Identify which cell holds the provided text, then report its [x, y] central coordinate. 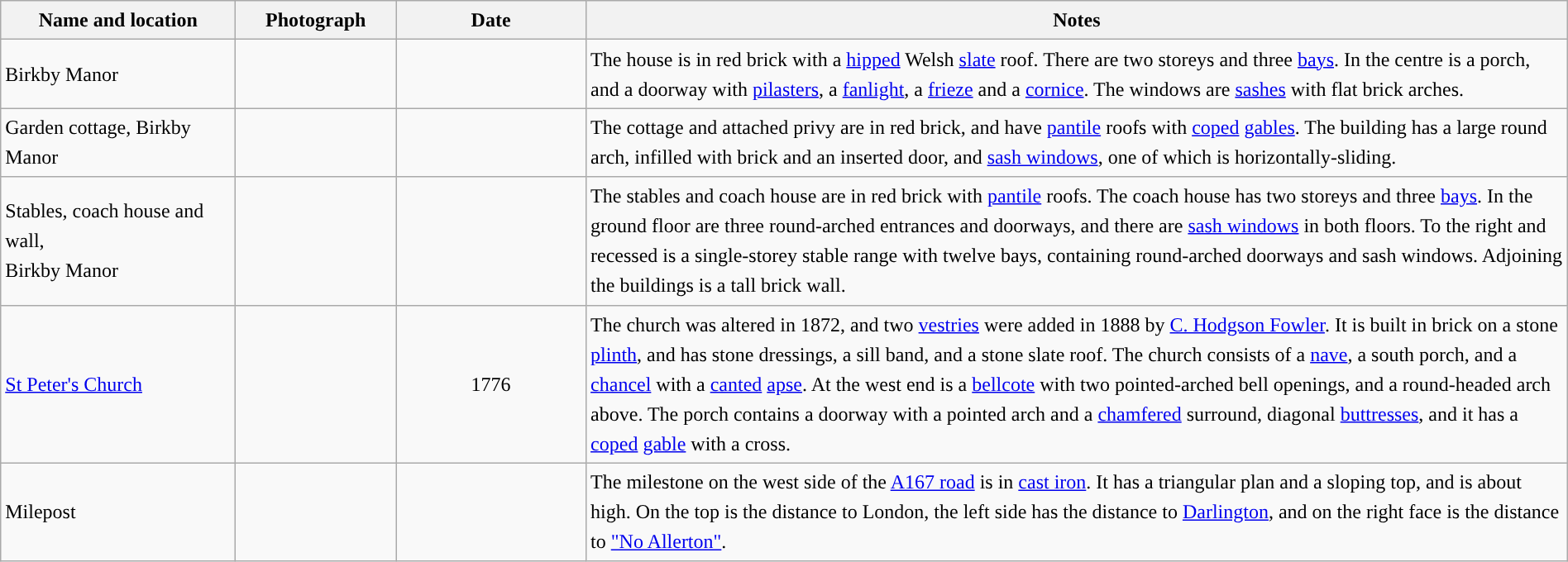
St Peter's Church [118, 383]
1776 [491, 383]
Notes [1077, 20]
Birkby Manor [118, 74]
Photograph [316, 20]
Garden cottage, Birkby Manor [118, 142]
Stables, coach house and wall,Birkby Manor [118, 241]
Milepost [118, 512]
Name and location [118, 20]
Date [491, 20]
